Determine the (x, y) coordinate at the center of the cell enclosing the given text.  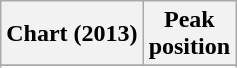
Peakposition (189, 34)
Chart (2013) (72, 34)
